Provide the (X, Y) coordinate of the cell's center where the given text is located.  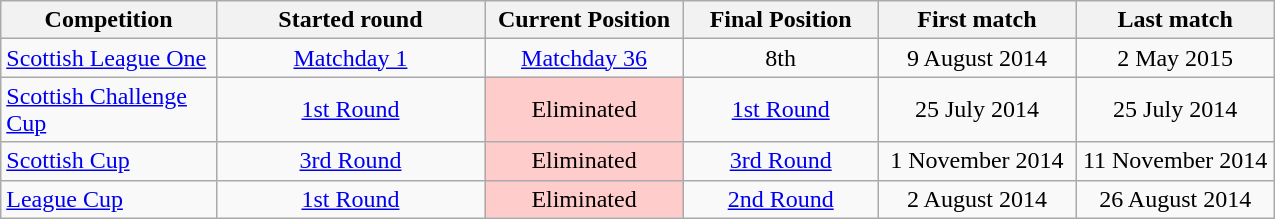
Scottish Cup (109, 161)
2 August 2014 (977, 199)
Final Position (781, 20)
Started round (350, 20)
First match (977, 20)
11 November 2014 (1175, 161)
League Cup (109, 199)
8th (781, 58)
Last match (1175, 20)
Matchday 36 (584, 58)
9 August 2014 (977, 58)
1 November 2014 (977, 161)
2nd Round (781, 199)
Competition (109, 20)
26 August 2014 (1175, 199)
Matchday 1 (350, 58)
Scottish Challenge Cup (109, 110)
2 May 2015 (1175, 58)
Current Position (584, 20)
Scottish League One (109, 58)
